Find where the given text appears and provide that cell's center as (X, Y) coordinate. 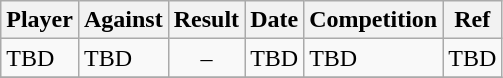
Result (206, 20)
Ref (472, 20)
Date (274, 20)
Against (123, 20)
– (206, 58)
Player (40, 20)
Competition (374, 20)
